Return [x, y] of the center of cell containing provided text 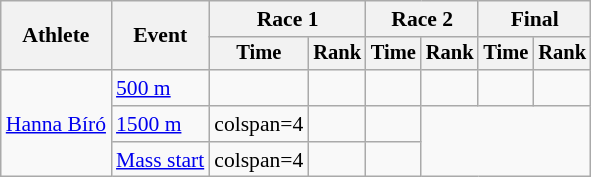
Final [534, 19]
colspan=4 [258, 124]
Event [160, 36]
Athlete [56, 36]
Race 2 [422, 19]
Race 1 [288, 19]
500 m [160, 88]
Hanna Bíró [56, 124]
1500 m [160, 124]
